Output the (X, Y) coordinate of the center of the cell containing the given text.  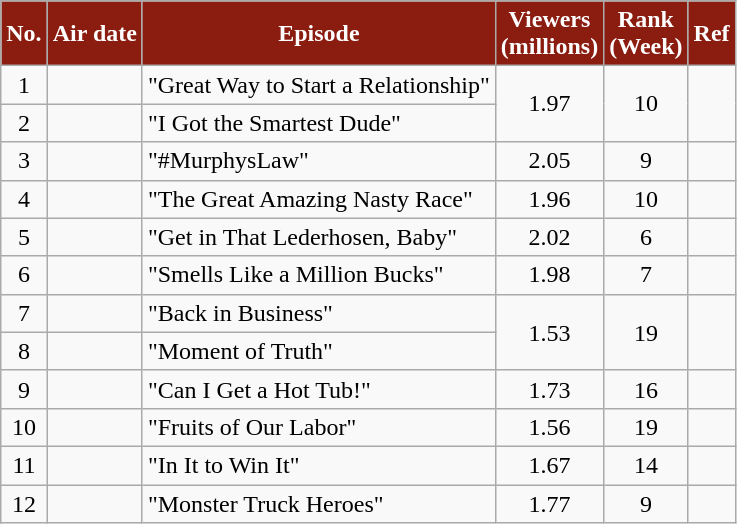
Rank(Week) (646, 34)
1.77 (549, 503)
Viewers(millions) (549, 34)
2.05 (549, 161)
1.73 (549, 389)
5 (24, 237)
8 (24, 351)
16 (646, 389)
4 (24, 199)
1.98 (549, 275)
"The Great Amazing Nasty Race" (318, 199)
"Back in Business" (318, 313)
1.53 (549, 332)
12 (24, 503)
"#MurphysLaw" (318, 161)
2 (24, 123)
1 (24, 85)
"In It to Win It" (318, 465)
"Get in That Lederhosen, Baby" (318, 237)
Episode (318, 34)
3 (24, 161)
1.96 (549, 199)
14 (646, 465)
"Can I Get a Hot Tub!" (318, 389)
No. (24, 34)
"Smells Like a Million Bucks" (318, 275)
1.97 (549, 104)
"Fruits of Our Labor" (318, 427)
Ref (712, 34)
"I Got the Smartest Dude" (318, 123)
"Moment of Truth" (318, 351)
2.02 (549, 237)
1.67 (549, 465)
1.56 (549, 427)
"Great Way to Start a Relationship" (318, 85)
Air date (94, 34)
"Monster Truck Heroes" (318, 503)
11 (24, 465)
